Extract the (x, y) coordinate from the center of the cell holding the provided text.  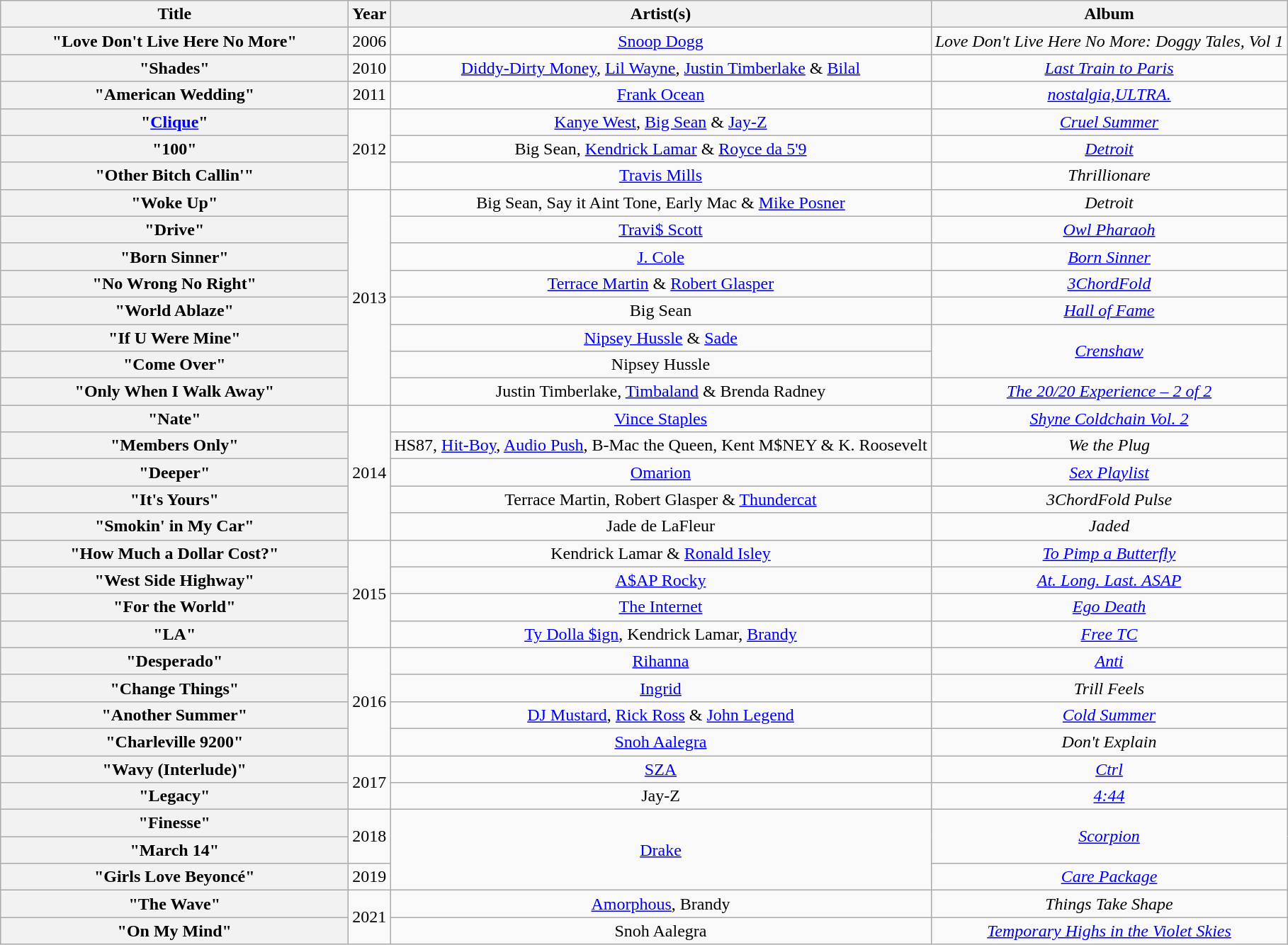
2011 (370, 95)
"Deeper" (174, 472)
Snoop Dogg (660, 41)
"No Wrong No Right" (174, 283)
Love Don't Live Here No More: Doggy Tales, Vol 1 (1109, 41)
"West Side Highway" (174, 580)
"LA" (174, 634)
"Legacy" (174, 796)
Thrillionare (1109, 176)
"Born Sinner" (174, 256)
Free TC (1109, 634)
"March 14" (174, 850)
Owl Pharaoh (1109, 230)
"Come Over" (174, 365)
"It's Yours" (174, 499)
Vince Staples (660, 419)
The Internet (660, 607)
3ChordFold (1109, 283)
"Love Don't Live Here No More" (174, 41)
"American Wedding" (174, 95)
To Pimp a Butterfly (1109, 553)
Terrace Martin, Robert Glasper & Thundercat (660, 499)
J. Cole (660, 256)
4:44 (1109, 796)
Nipsey Hussle (660, 365)
Ego Death (1109, 607)
Big Sean, Kendrick Lamar & Royce da 5'9 (660, 149)
"Smokin' in My Car" (174, 526)
Amorphous, Brandy (660, 904)
"Clique" (174, 122)
"World Ablaze" (174, 310)
"Other Bitch Callin'" (174, 176)
"Desperado" (174, 661)
"For the World" (174, 607)
Ctrl (1109, 769)
2010 (370, 68)
2021 (370, 917)
Frank Ocean (660, 95)
Trill Feels (1109, 688)
At. Long. Last. ASAP (1109, 580)
Ty Dolla $ign, Kendrick Lamar, Brandy (660, 634)
Temporary Highs in the Violet Skies (1109, 931)
We the Plug (1109, 446)
Album (1109, 14)
"How Much a Dollar Cost?" (174, 553)
Travis Mills (660, 176)
"If U Were Mine" (174, 338)
Jaded (1109, 526)
Ingrid (660, 688)
Artist(s) (660, 14)
2013 (370, 297)
2015 (370, 594)
Anti (1109, 661)
Don't Explain (1109, 742)
Drake (660, 850)
Diddy-Dirty Money, Lil Wayne, Justin Timberlake & Bilal (660, 68)
Born Sinner (1109, 256)
Big Sean, Say it Aint Tone, Early Mac & Mike Posner (660, 203)
Travi$ Scott (660, 230)
Jade de LaFleur (660, 526)
"Drive" (174, 230)
Cold Summer (1109, 715)
2017 (370, 782)
Omarion (660, 472)
Title (174, 14)
"Change Things" (174, 688)
2014 (370, 472)
Hall of Fame (1109, 310)
A$AP Rocky (660, 580)
Kendrick Lamar & Ronald Isley (660, 553)
Big Sean (660, 310)
"Wavy (Interlude)" (174, 769)
2018 (370, 837)
The 20/20 Experience – 2 of 2 (1109, 392)
"Charleville 9200" (174, 742)
Justin Timberlake, Timbaland & Brenda Radney (660, 392)
"Girls Love Beyoncé" (174, 877)
"On My Mind" (174, 931)
"100" (174, 149)
Terrace Martin & Robert Glasper (660, 283)
Care Package (1109, 877)
2019 (370, 877)
2012 (370, 149)
Shyne Coldchain Vol. 2 (1109, 419)
nostalgia,ULTRA. (1109, 95)
Cruel Summer (1109, 122)
DJ Mustard, Rick Ross & John Legend (660, 715)
Crenshaw (1109, 351)
"Another Summer" (174, 715)
2016 (370, 701)
Jay-Z (660, 796)
Things Take Shape (1109, 904)
Sex Playlist (1109, 472)
SZA (660, 769)
"Only When I Walk Away" (174, 392)
Scorpion (1109, 837)
"Shades" (174, 68)
Last Train to Paris (1109, 68)
"Members Only" (174, 446)
"Woke Up" (174, 203)
3ChordFold Pulse (1109, 499)
Rihanna (660, 661)
"Finesse" (174, 823)
Year (370, 14)
HS87, Hit-Boy, Audio Push, B-Mac the Queen, Kent M$NEY & K. Roosevelt (660, 446)
Nipsey Hussle & Sade (660, 338)
Kanye West, Big Sean & Jay-Z (660, 122)
2006 (370, 41)
"The Wave" (174, 904)
"Nate" (174, 419)
